Locate the cell with the specified text and output its [X, Y] center coordinate. 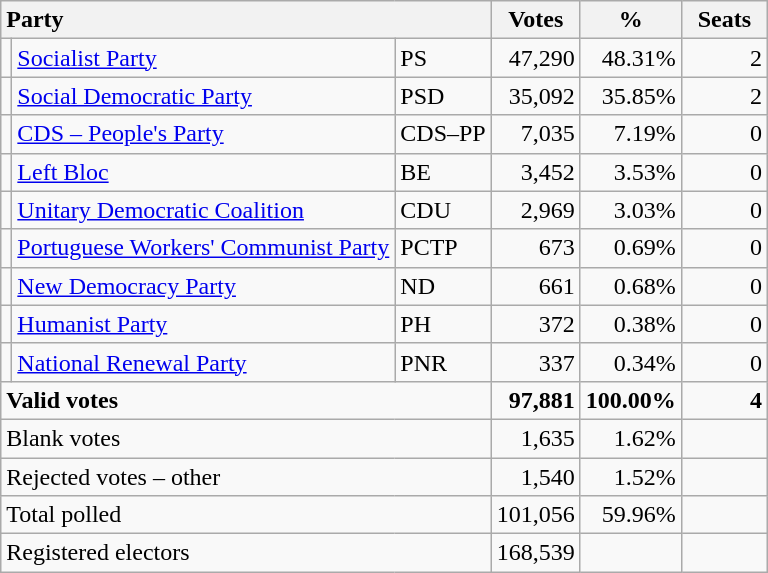
National Renewal Party [204, 362]
Registered electors [246, 553]
47,290 [536, 58]
PNR [443, 362]
3.53% [630, 172]
101,056 [536, 515]
337 [536, 362]
1.62% [630, 438]
BE [443, 172]
4 [724, 400]
Seats [724, 20]
48.31% [630, 58]
7,035 [536, 134]
1.52% [630, 477]
Blank votes [246, 438]
59.96% [630, 515]
100.00% [630, 400]
CDS – People's Party [204, 134]
1,635 [536, 438]
Party [246, 20]
0.38% [630, 324]
PSD [443, 96]
Socialist Party [204, 58]
168,539 [536, 553]
Valid votes [246, 400]
Humanist Party [204, 324]
0.68% [630, 286]
PCTP [443, 248]
Unitary Democratic Coalition [204, 210]
Rejected votes – other [246, 477]
3,452 [536, 172]
97,881 [536, 400]
Left Bloc [204, 172]
1,540 [536, 477]
Votes [536, 20]
35,092 [536, 96]
0.34% [630, 362]
New Democracy Party [204, 286]
35.85% [630, 96]
Social Democratic Party [204, 96]
3.03% [630, 210]
Portuguese Workers' Communist Party [204, 248]
0.69% [630, 248]
ND [443, 286]
CDS–PP [443, 134]
PS [443, 58]
CDU [443, 210]
PH [443, 324]
673 [536, 248]
7.19% [630, 134]
2,969 [536, 210]
% [630, 20]
661 [536, 286]
372 [536, 324]
Total polled [246, 515]
